Detect which cell encompasses the target text, then output its (X, Y) center coordinate. 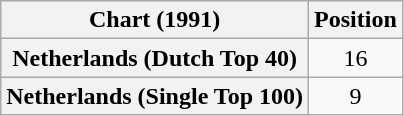
Netherlands (Dutch Top 40) (155, 58)
Chart (1991) (155, 20)
9 (356, 96)
Position (356, 20)
Netherlands (Single Top 100) (155, 96)
16 (356, 58)
